Identify which cell holds the provided text, then report its [X, Y] central coordinate. 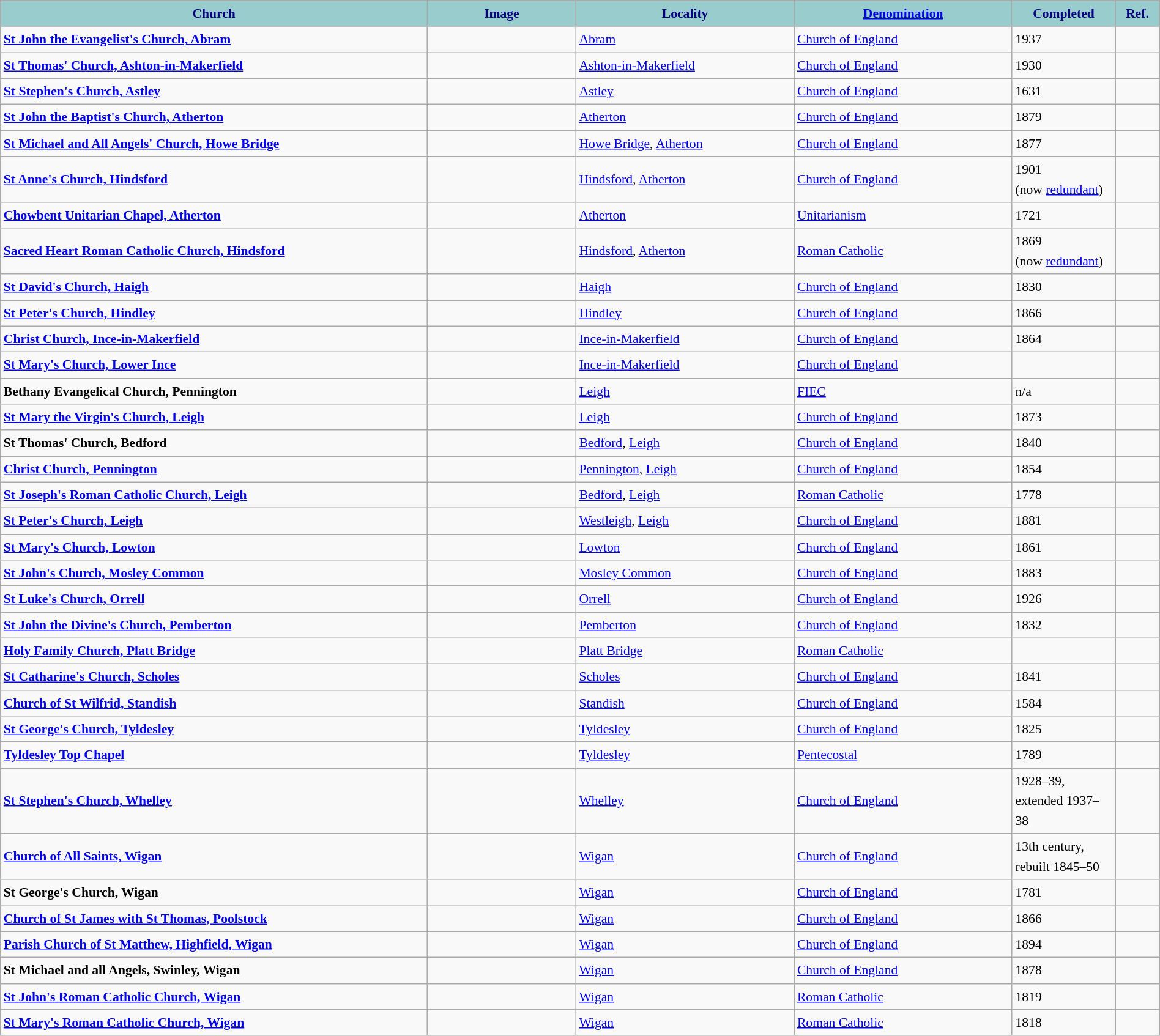
1841 [1063, 678]
Church of St Wilfrid, Standish [214, 703]
St George's Church, Wigan [214, 893]
1901(now redundant) [1063, 180]
Howe Bridge, Atherton [685, 144]
St Thomas' Church, Bedford [214, 444]
St John the Evangelist's Church, Abram [214, 40]
St Mary's Church, Lower Ince [214, 366]
1879 [1063, 117]
Ref. [1138, 13]
Hindley [685, 313]
Bethany Evangelical Church, Pennington [214, 391]
1883 [1063, 574]
St George's Church, Tyldesley [214, 729]
St Stephen's Church, Astley [214, 92]
Whelley [685, 801]
St Peter's Church, Leigh [214, 521]
1937 [1063, 40]
Orrell [685, 599]
1878 [1063, 971]
1926 [1063, 599]
Tyldesley Top Chapel [214, 756]
St Michael and all Angels, Swinley, Wigan [214, 971]
Haigh [685, 287]
St David's Church, Haigh [214, 287]
1877 [1063, 144]
Church of St James with St Thomas, Poolstock [214, 919]
Astley [685, 92]
Image [502, 13]
Standish [685, 703]
1818 [1063, 1023]
St John's Roman Catholic Church, Wigan [214, 997]
St John the Divine's Church, Pemberton [214, 625]
1819 [1063, 997]
Pennington, Leigh [685, 470]
St Mary's Church, Lowton [214, 548]
St John's Church, Mosley Common [214, 574]
1881 [1063, 521]
St Catharine's Church, Scholes [214, 678]
1631 [1063, 92]
FIEC [903, 391]
1894 [1063, 945]
St John the Baptist's Church, Atherton [214, 117]
1789 [1063, 756]
1781 [1063, 893]
1928–39, extended 1937–38 [1063, 801]
Church of All Saints, Wigan [214, 857]
St Luke's Church, Orrell [214, 599]
1840 [1063, 444]
Lowton [685, 548]
St Joseph's Roman Catholic Church, Leigh [214, 495]
1825 [1063, 729]
Christ Church, Pennington [214, 470]
1930 [1063, 66]
1584 [1063, 703]
1832 [1063, 625]
Pentecostal [903, 756]
St Michael and All Angels' Church, Howe Bridge [214, 144]
St Anne's Church, Hindsford [214, 180]
Sacred Heart Roman Catholic Church, Hindsford [214, 252]
Church [214, 13]
Parish Church of St Matthew, Highfield, Wigan [214, 945]
1721 [1063, 215]
Platt Bridge [685, 652]
St Mary's Roman Catholic Church, Wigan [214, 1023]
St Peter's Church, Hindley [214, 313]
Completed [1063, 13]
Chowbent Unitarian Chapel, Atherton [214, 215]
St Thomas' Church, Ashton-in-Makerfield [214, 66]
1778 [1063, 495]
Holy Family Church, Platt Bridge [214, 652]
Abram [685, 40]
Christ Church, Ince-in-Makerfield [214, 340]
Mosley Common [685, 574]
1830 [1063, 287]
1854 [1063, 470]
1873 [1063, 417]
Westleigh, Leigh [685, 521]
Unitarianism [903, 215]
Locality [685, 13]
n/a [1063, 391]
1861 [1063, 548]
Denomination [903, 13]
1869(now redundant) [1063, 252]
13th century, rebuilt 1845–50 [1063, 857]
Pemberton [685, 625]
St Stephen's Church, Whelley [214, 801]
1864 [1063, 340]
Ashton-in-Makerfield [685, 66]
Scholes [685, 678]
St Mary the Virgin's Church, Leigh [214, 417]
